Pinpoint the cell where the given text exists, returning its [X, Y] midpoint coordinate. 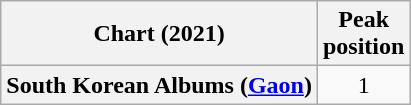
Chart (2021) [160, 34]
South Korean Albums (Gaon) [160, 85]
Peakposition [363, 34]
1 [363, 85]
